Extract the (X, Y) coordinate from the center of the cell holding the provided text.  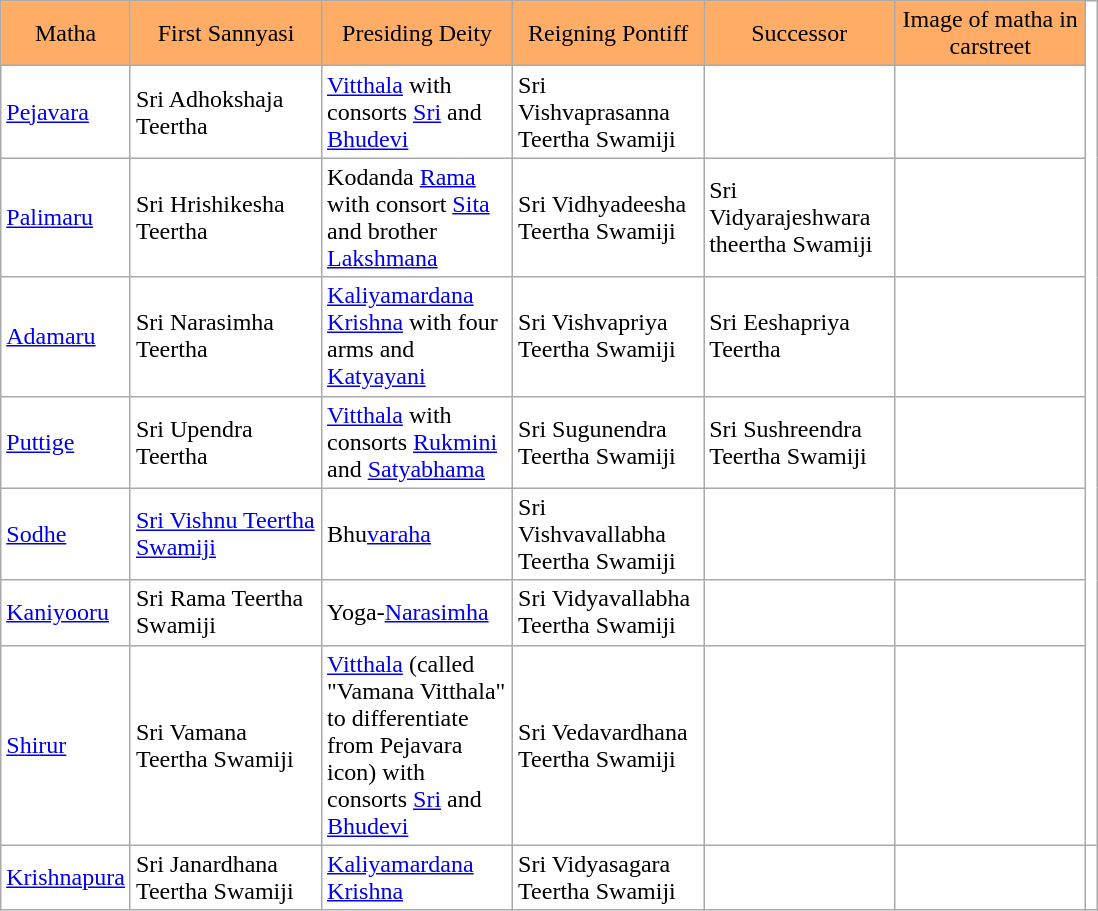
Vitthala (called "Vamana Vitthala" to differentiate from Pejavara icon) with consorts Sri and Bhudevi (418, 745)
Sri Narasimha Teertha (226, 336)
Yoga-Narasimha (418, 612)
Sri Hrishikesha Teertha (226, 218)
Krishnapura (66, 878)
Reigning Pontiff (608, 34)
Sri Vidhyadeesha Teertha Swamiji (608, 218)
Kaliyamardana Krishna (418, 878)
Sri Vamana Teertha Swamiji (226, 745)
Vitthala with consorts Sri and Bhudevi (418, 112)
First Sannyasi (226, 34)
Sri Upendra Teertha (226, 442)
Kaniyooru (66, 612)
Successor (800, 34)
Presiding Deity (418, 34)
Bhuvaraha (418, 534)
Image of matha in carstreet (990, 34)
Puttige (66, 442)
Matha (66, 34)
Sri Vishvapriya Teertha Swamiji (608, 336)
Sri Sugunendra Teertha Swamiji (608, 442)
Pejavara (66, 112)
Sri Vidyavallabha Teertha Swamiji (608, 612)
Sri Vedavardhana Teertha Swamiji (608, 745)
Shirur (66, 745)
Sri Vishvaprasanna Teertha Swamiji (608, 112)
Kaliyamardana Krishna with four arms and Katyayani (418, 336)
Sri Adhokshaja Teertha (226, 112)
Vitthala with consorts Rukmini and Satyabhama (418, 442)
Sri Vidyasagara Teertha Swamiji (608, 878)
Sri Janardhana Teertha Swamiji (226, 878)
Kodanda Rama with consort Sita and brother Lakshmana (418, 218)
Sri Vishvavallabha Teertha Swamiji (608, 534)
Sri Sushreendra Teertha Swamiji (800, 442)
Palimaru (66, 218)
Sri Eeshapriya Teertha (800, 336)
Sri Vishnu Teertha Swamiji (226, 534)
Sodhe (66, 534)
Adamaru (66, 336)
Sri Vidyarajeshwara theertha Swamiji (800, 218)
Sri Rama Teertha Swamiji (226, 612)
